Locate the cell with the specified text and output its [X, Y] center coordinate. 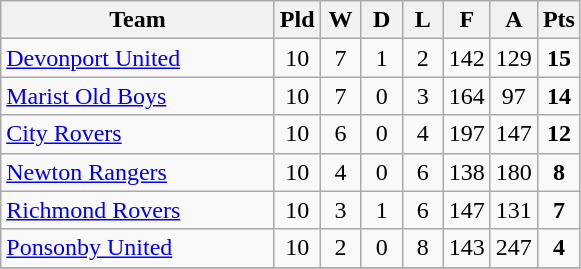
Team [138, 20]
Marist Old Boys [138, 96]
164 [466, 96]
Newton Rangers [138, 172]
15 [558, 58]
197 [466, 134]
Devonport United [138, 58]
142 [466, 58]
Pld [297, 20]
L [422, 20]
Ponsonby United [138, 248]
A [514, 20]
180 [514, 172]
Richmond Rovers [138, 210]
247 [514, 248]
W [340, 20]
14 [558, 96]
97 [514, 96]
Pts [558, 20]
143 [466, 248]
12 [558, 134]
138 [466, 172]
F [466, 20]
129 [514, 58]
D [382, 20]
City Rovers [138, 134]
131 [514, 210]
